For the text-containing cell, return its midpoint in (x, y) coordinate format. 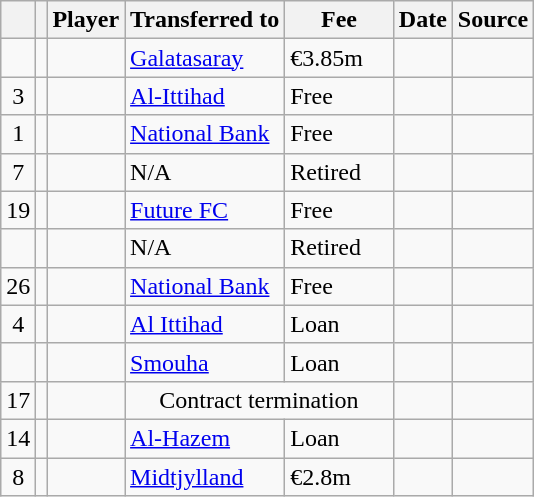
Fee (340, 20)
Contract termination (260, 400)
19 (18, 210)
Transferred to (205, 20)
Player (86, 20)
Future FC (205, 210)
Al-Ittihad (205, 96)
€3.85m (340, 58)
14 (18, 438)
Al Ittihad (205, 324)
Galatasaray (205, 58)
26 (18, 286)
4 (18, 324)
€2.8m (340, 477)
1 (18, 134)
Smouha (205, 362)
Al-Hazem (205, 438)
Source (492, 20)
7 (18, 172)
17 (18, 400)
Date (422, 20)
Midtjylland (205, 477)
8 (18, 477)
3 (18, 96)
